Scan for the cell matching the given text and deliver its [X, Y] coordinate at center. 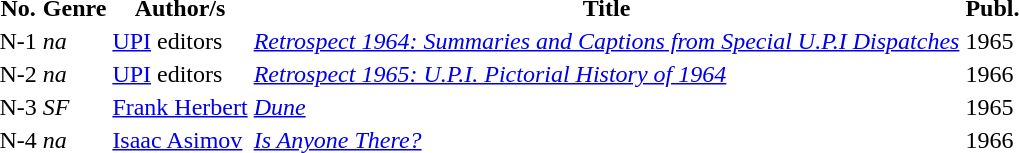
SF [74, 107]
Dune [606, 107]
Retrospect 1964: Summaries and Captions from Special U.P.I Dispatches [606, 41]
Retrospect 1965: U.P.I. Pictorial History of 1964 [606, 74]
Frank Herbert [180, 107]
